Find where the given text appears and provide that cell's center as [x, y] coordinate. 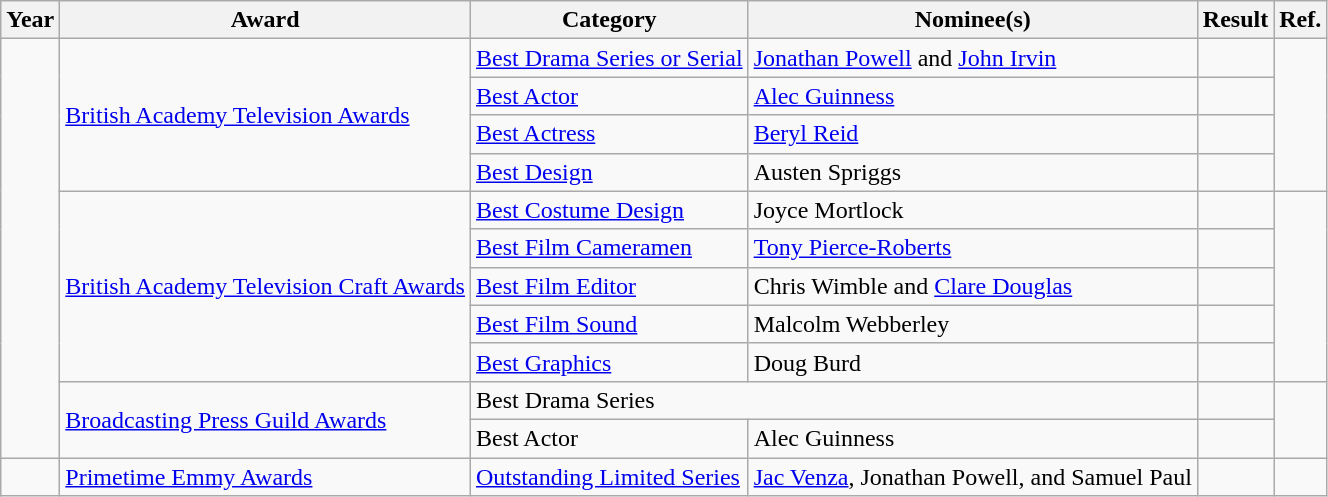
Best Drama Series or Serial [609, 58]
Jonathan Powell and John Irvin [972, 58]
Nominee(s) [972, 20]
Outstanding Limited Series [609, 477]
Result [1235, 20]
Best Design [609, 172]
Joyce Mortlock [972, 210]
Ref. [1300, 20]
Beryl Reid [972, 134]
Category [609, 20]
Malcolm Webberley [972, 324]
Chris Wimble and Clare Douglas [972, 286]
Best Film Sound [609, 324]
Best Costume Design [609, 210]
British Academy Television Awards [266, 115]
Best Drama Series [834, 400]
Best Actress [609, 134]
Award [266, 20]
Jac Venza, Jonathan Powell, and Samuel Paul [972, 477]
Tony Pierce-Roberts [972, 248]
Austen Spriggs [972, 172]
Best Film Cameramen [609, 248]
Doug Burd [972, 362]
Broadcasting Press Guild Awards [266, 419]
Primetime Emmy Awards [266, 477]
Year [30, 20]
Best Graphics [609, 362]
British Academy Television Craft Awards [266, 286]
Best Film Editor [609, 286]
